Find where the given text appears and provide that cell's center as [x, y] coordinate. 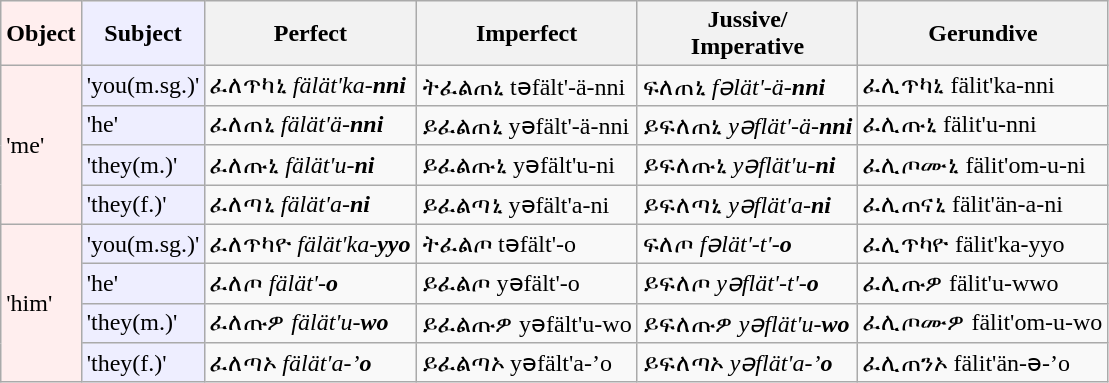
ፈለጦ fälät'-o [310, 284]
'me' [41, 145]
ፈሊጦሙዎ fälit'om-u-wo [983, 323]
ይፍለጦ yǝflät'-t'-o [748, 284]
Object [41, 34]
ፍለጦ fǝlät'-t'-o [748, 244]
ይፈልጦ yǝfält'-o [526, 284]
ፈሊጥካኒ fälit'ka-nni [983, 86]
ፈለጥካኒ fälät'ka-nni [310, 86]
ፈሊጥካዮ fälit'ka-yyo [983, 244]
ይፈልጡዎ yǝfält'u-wo [526, 323]
ፈሊጡዎ fälit'u-wwo [983, 284]
ይፈልጣኒ yǝfält'a-ni [526, 204]
Perfect [310, 34]
Gerundive [983, 34]
ፈለጠኒ fälät'ä-nni [310, 125]
ፈለጡዎ fälät'u-wo [310, 323]
ፍለጠኒ fǝlät'-ä-nni [748, 86]
ይፍለጠኒ yǝflät'-ä-nni [748, 125]
ይፍለጣኒ yǝflät'a-ni [748, 204]
ይፈልጠኒ yǝfält'-ä-nni [526, 125]
ፈለጣኦ fälät'a-’o [310, 363]
Imperfect [526, 34]
ፈሊጠናኒ fälit'än-a-ni [983, 204]
ትፈልጠኒ tǝfält'-ä-nni [526, 86]
ይፍለጡዎ yǝflät'u-wo [748, 323]
Jussive/Imperative [748, 34]
ይፍለጡኒ yǝflät'u-ni [748, 165]
'him' [41, 303]
ፈለጣኒ fälät'a-ni [310, 204]
ይፍለጣኦ yǝflät'a-’o [748, 363]
ፈሊጠንኦ fälit'än-ǝ-’o [983, 363]
Subject [143, 34]
ይፈልጡኒ yǝfält'u-ni [526, 165]
ይፈልጣኦ yǝfält'a-’o [526, 363]
ፈለጥካዮ fälät'ka-yyo [310, 244]
ፈለጡኒ fälät'u-ni [310, 165]
ፈሊጦሙኒ fälit'om-u-ni [983, 165]
ፈሊጡኒ fälit'u-nni [983, 125]
ትፈልጦ tǝfält'-o [526, 244]
